From the cell containing the given text, extract its center point as (X, Y) coordinate. 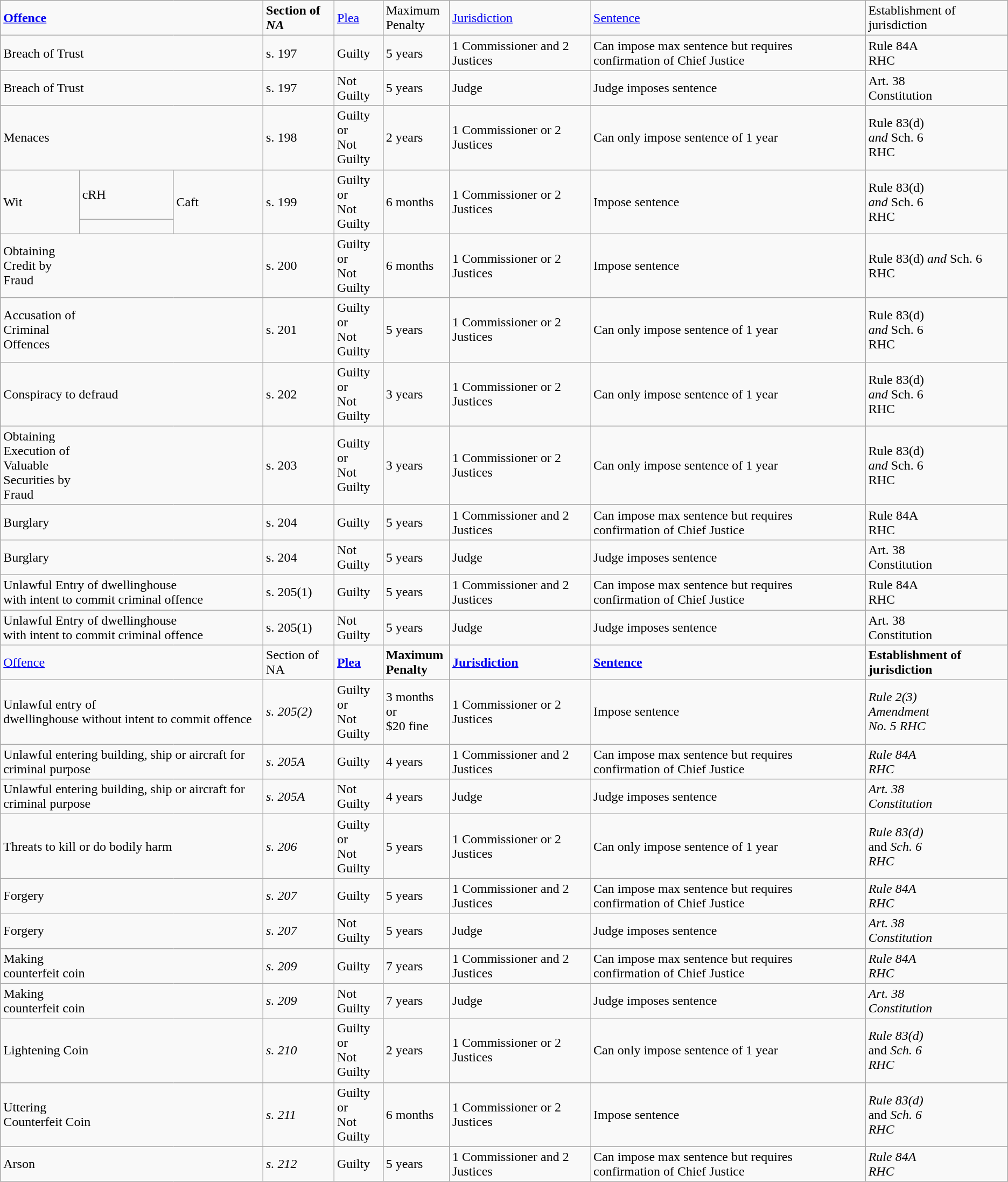
s. 202 (299, 394)
ObtainingCredit byFraud (132, 266)
s. 198 (299, 138)
s. 212 (299, 1164)
s. 201 (299, 330)
s. 206 (299, 847)
s. 210 (299, 1050)
Unlawful entry ofdwellinghouse without intent to commit offence (132, 712)
Lightening Coin (132, 1050)
Rule 2(3)AmendmentNo. 5 RHC (936, 712)
Threats to kill or do bodily harm (132, 847)
cRH (126, 194)
Conspiracy to defraud (132, 394)
Menaces (132, 138)
Accusation ofCriminalOffences (132, 330)
Wit (40, 201)
UtteringCounterfeit Coin (132, 1115)
s. 211 (299, 1115)
s. 205(2) (299, 712)
Caft (219, 201)
s. 199 (299, 201)
s. 200 (299, 266)
3 months or$20 fine (416, 712)
ObtainingExecution ofValuableSecurities byFraud (132, 465)
Rule 83(d) and Sch. 6RHC (936, 266)
Arson (132, 1164)
s. 203 (299, 465)
